Return (x, y) of the center of cell containing provided text 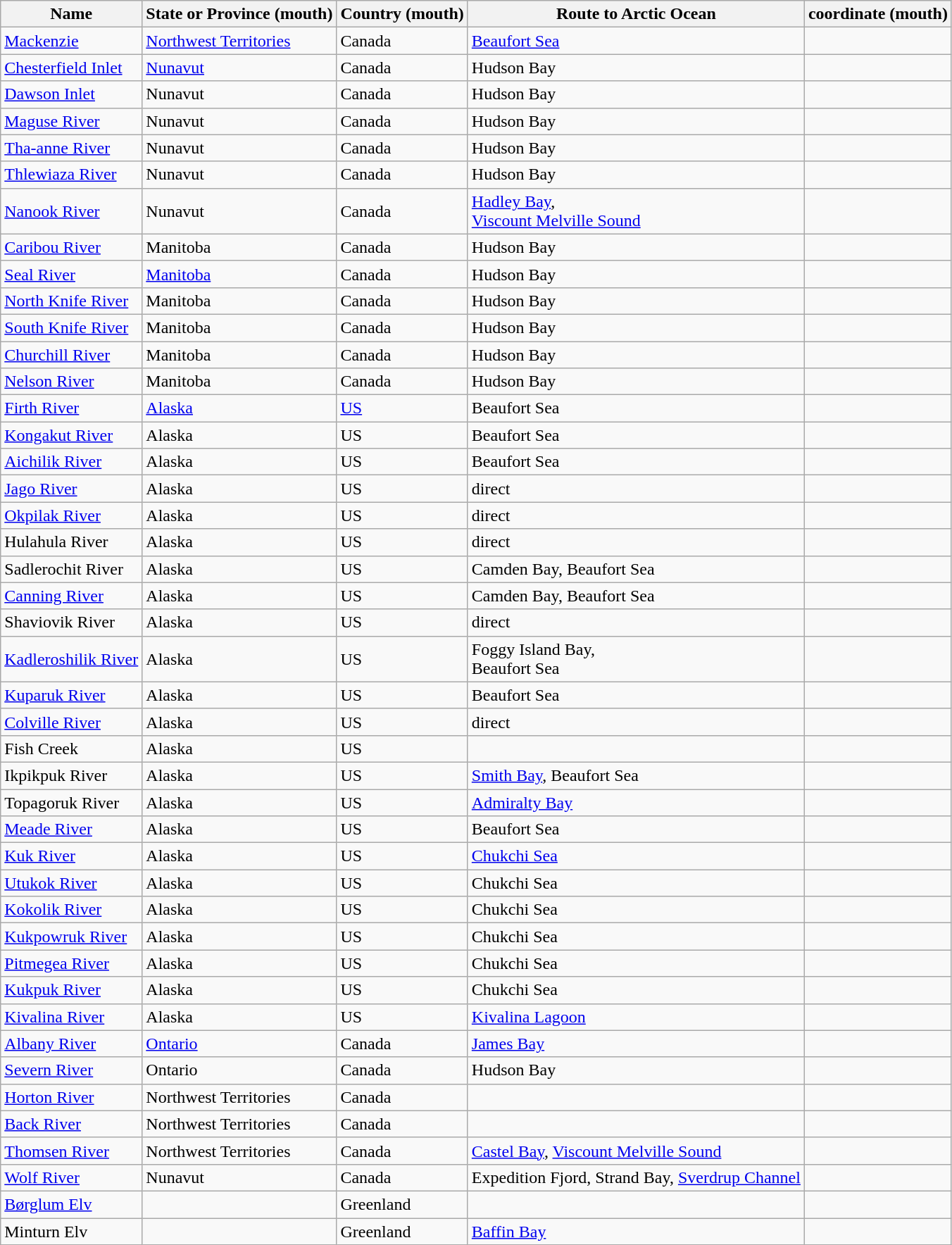
Colville River (72, 722)
Fish Creek (72, 749)
Wolf River (72, 1177)
Churchill River (72, 354)
Nanook River (72, 211)
South Knife River (72, 327)
Topagoruk River (72, 802)
Horton River (72, 1097)
Meade River (72, 830)
Kukpuk River (72, 990)
Pitmegea River (72, 963)
Kivalina River (72, 1017)
Firth River (72, 408)
Nelson River (72, 382)
Chesterfield Inlet (72, 68)
Seal River (72, 274)
Back River (72, 1124)
Kuparuk River (72, 695)
State or Province (mouth) (239, 14)
James Bay (636, 1044)
North Knife River (72, 301)
Castel Bay, Viscount Melville Sound (636, 1151)
Tha-anne River (72, 148)
Ikpikpuk River (72, 775)
Jago River (72, 489)
Severn River (72, 1070)
Smith Bay, Beaufort Sea (636, 775)
Hulahula River (72, 542)
Name (72, 14)
Expedition Fjord, Strand Bay, Sverdrup Channel (636, 1177)
Country (mouth) (402, 14)
Maguse River (72, 121)
Sadlerochit River (72, 569)
Admiralty Bay (636, 802)
Minturn Elv (72, 1232)
Børglum Elv (72, 1204)
Thomsen River (72, 1151)
Caribou River (72, 247)
Kukpowruk River (72, 937)
Okpilak River (72, 515)
Route to Arctic Ocean (636, 14)
Kivalina Lagoon (636, 1017)
Hadley Bay,Viscount Melville Sound (636, 211)
Shaviovik River (72, 622)
Kuk River (72, 856)
Kongakut River (72, 435)
Kadleroshilik River (72, 659)
Kokolik River (72, 910)
Mackenzie (72, 41)
Aichilik River (72, 462)
Dawson Inlet (72, 94)
Canning River (72, 596)
Albany River (72, 1044)
Utukok River (72, 883)
Foggy Island Bay, Beaufort Sea (636, 659)
Thlewiaza River (72, 175)
Baffin Bay (636, 1232)
coordinate (mouth) (877, 14)
